Extract the (x, y) coordinate from the center of the cell holding the provided text.  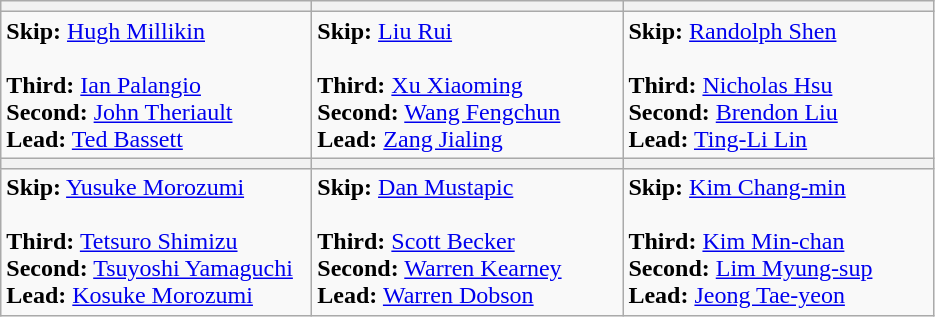
Skip: Randolph ShenThird: Nicholas Hsu Second: Brendon Liu Lead: Ting-Li Lin (778, 85)
Skip: Yusuke MorozumiThird: Tetsuro Shimizu Second: Tsuyoshi Yamaguchi Lead: Kosuke Morozumi (156, 242)
Skip: Liu RuiThird: Xu Xiaoming Second: Wang Fengchun Lead: Zang Jialing (468, 85)
Skip: Dan MustapicThird: Scott Becker Second: Warren Kearney Lead: Warren Dobson (468, 242)
Skip: Hugh MillikinThird: Ian Palangio Second: John Theriault Lead: Ted Bassett (156, 85)
Skip: Kim Chang-minThird: Kim Min-chan Second: Lim Myung-sup Lead: Jeong Tae-yeon (778, 242)
